Capture the cell that displays the provided text and extract its (X, Y) central coordinate. 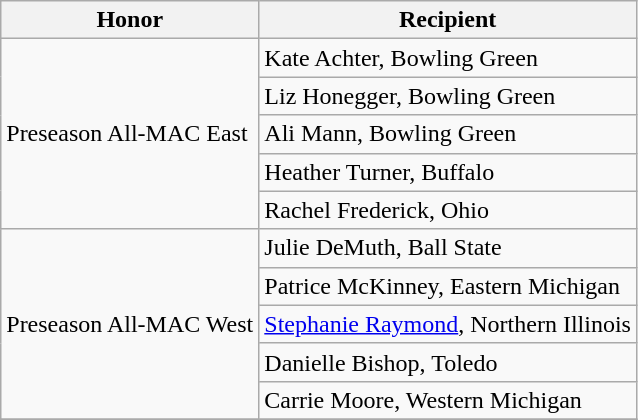
Carrie Moore, Western Michigan (448, 400)
Danielle Bishop, Toledo (448, 362)
Patrice McKinney, Eastern Michigan (448, 286)
Heather Turner, Buffalo (448, 172)
Liz Honegger, Bowling Green (448, 96)
Julie DeMuth, Ball State (448, 248)
Honor (130, 20)
Ali Mann, Bowling Green (448, 134)
Preseason All-MAC East (130, 134)
Kate Achter, Bowling Green (448, 58)
Stephanie Raymond, Northern Illinois (448, 324)
Preseason All-MAC West (130, 324)
Rachel Frederick, Ohio (448, 210)
Recipient (448, 20)
